Extract the [x, y] coordinate from the center of the cell holding the provided text.  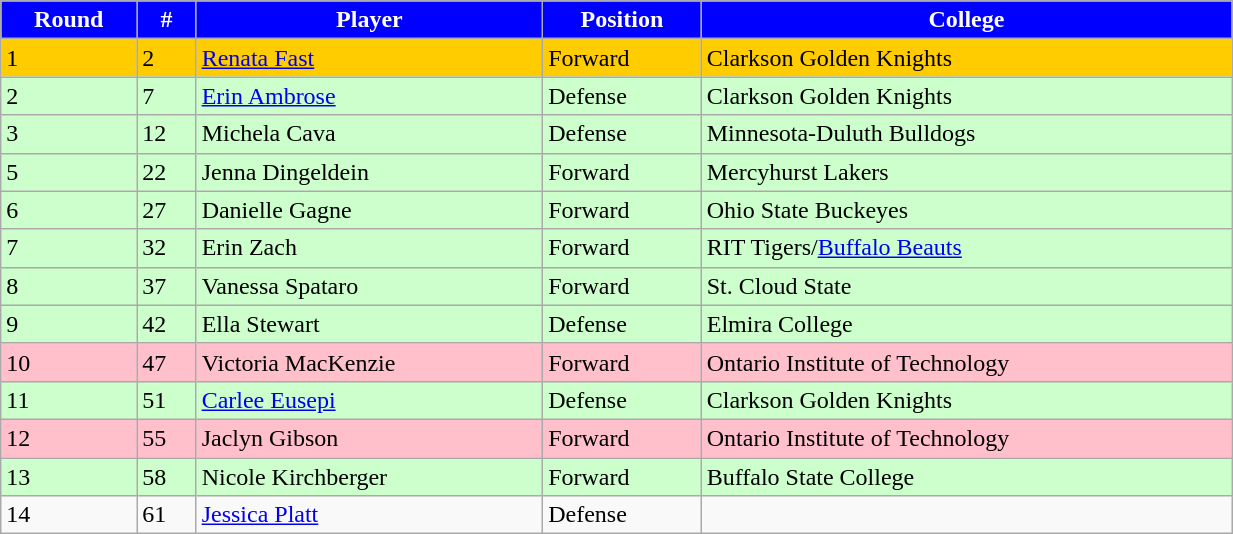
9 [69, 324]
Victoria MacKenzie [370, 362]
Vanessa Spataro [370, 286]
Erin Zach [370, 248]
Position [622, 20]
51 [166, 400]
Player [370, 20]
61 [166, 515]
47 [166, 362]
22 [166, 172]
Michela Cava [370, 134]
37 [166, 286]
1 [69, 58]
58 [166, 477]
11 [69, 400]
Ohio State Buckeyes [966, 210]
Round [69, 20]
3 [69, 134]
Buffalo State College [966, 477]
College [966, 20]
Erin Ambrose [370, 96]
Mercyhurst Lakers [966, 172]
10 [69, 362]
St. Cloud State [966, 286]
Ella Stewart [370, 324]
Carlee Eusepi [370, 400]
55 [166, 438]
RIT Tigers/Buffalo Beauts [966, 248]
Jaclyn Gibson [370, 438]
8 [69, 286]
# [166, 20]
13 [69, 477]
42 [166, 324]
5 [69, 172]
Minnesota-Duluth Bulldogs [966, 134]
Jenna Dingeldein [370, 172]
Elmira College [966, 324]
Danielle Gagne [370, 210]
6 [69, 210]
32 [166, 248]
Renata Fast [370, 58]
Jessica Platt [370, 515]
Nicole Kirchberger [370, 477]
14 [69, 515]
27 [166, 210]
